Output the [X, Y] coordinate of the center of the cell containing the given text.  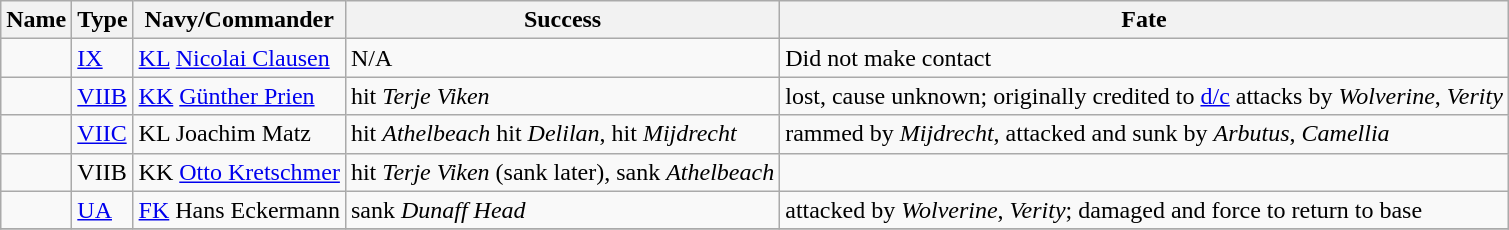
UA [102, 210]
rammed by Mijdrecht, attacked and sunk by Arbutus, Camellia [1144, 134]
N/A [562, 58]
KK Otto Kretschmer [239, 172]
Success [562, 20]
sank Dunaff Head [562, 210]
hit Athelbeach hit Delilan, hit Mijdrecht [562, 134]
Did not make contact [1144, 58]
KL Joachim Matz [239, 134]
VIIC [102, 134]
lost, cause unknown; originally credited to d/c attacks by Wolverine, Verity [1144, 96]
Navy/Commander [239, 20]
Fate [1144, 20]
IX [102, 58]
KL Nicolai Clausen [239, 58]
FK Hans Eckermann [239, 210]
attacked by Wolverine, Verity; damaged and force to return to base [1144, 210]
Type [102, 20]
Name [36, 20]
KK Günther Prien [239, 96]
hit Terje Viken (sank later), sank Athelbeach [562, 172]
hit Terje Viken [562, 96]
